Return (x, y) of the center of cell containing provided text 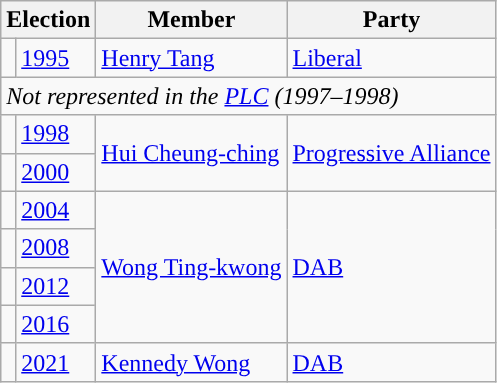
Hui Cheung-ching (192, 153)
Election (48, 20)
2016 (56, 324)
2000 (56, 172)
Progressive Alliance (392, 153)
Kennedy Wong (192, 362)
1995 (56, 58)
Not represented in the PLC (1997–1998) (248, 96)
2008 (56, 248)
Henry Tang (192, 58)
Party (392, 20)
2021 (56, 362)
Liberal (392, 58)
2012 (56, 286)
2004 (56, 210)
1998 (56, 134)
Wong Ting-kwong (192, 267)
Member (192, 20)
